For the text-containing cell, return its midpoint in (X, Y) coordinate format. 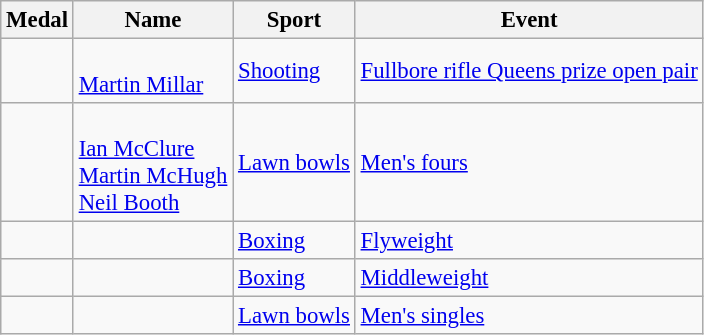
Ian McClureMartin McHughNeil Booth (152, 162)
Medal (38, 20)
Event (529, 20)
Men's singles (529, 316)
Sport (294, 20)
Men's fours (529, 162)
Middleweight (529, 278)
Martin Millar (152, 72)
Name (152, 20)
Shooting (294, 72)
Flyweight (529, 241)
Fullbore rifle Queens prize open pair (529, 72)
